For the text-containing cell, return its midpoint in (x, y) coordinate format. 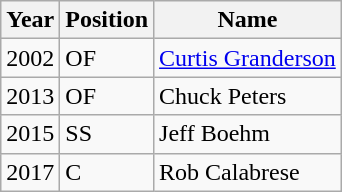
Curtis Granderson (248, 58)
Position (107, 20)
2017 (30, 172)
Jeff Boehm (248, 134)
2015 (30, 134)
Chuck Peters (248, 96)
2013 (30, 96)
Year (30, 20)
Name (248, 20)
2002 (30, 58)
Rob Calabrese (248, 172)
C (107, 172)
SS (107, 134)
